For the text-containing cell, return its midpoint in (x, y) coordinate format. 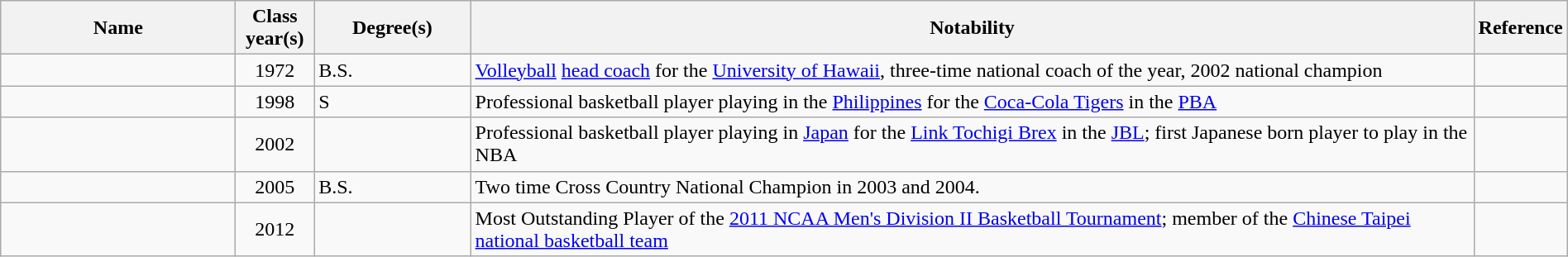
2002 (275, 144)
Reference (1520, 28)
Most Outstanding Player of the 2011 NCAA Men's Division II Basketball Tournament; member of the Chinese Taipei national basketball team (973, 230)
S (392, 102)
Name (118, 28)
1998 (275, 102)
Notability (973, 28)
Professional basketball player playing in the Philippines for the Coca-Cola Tigers in the PBA (973, 102)
Class year(s) (275, 28)
1972 (275, 70)
2012 (275, 230)
Volleyball head coach for the University of Hawaii, three-time national coach of the year, 2002 national champion (973, 70)
2005 (275, 187)
Degree(s) (392, 28)
Two time Cross Country National Champion in 2003 and 2004. (973, 187)
Professional basketball player playing in Japan for the Link Tochigi Brex in the JBL; first Japanese born player to play in the NBA (973, 144)
